Return (x, y) of the center of cell containing provided text 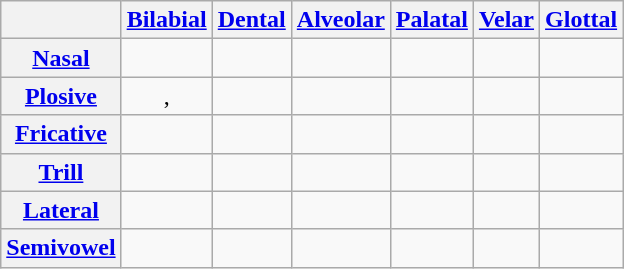
Velar (506, 20)
Dental (252, 20)
Plosive (61, 96)
Lateral (61, 210)
Trill (61, 172)
Fricative (61, 134)
Nasal (61, 58)
Bilabial (166, 20)
Alveolar (340, 20)
Palatal (432, 20)
, (166, 96)
Semivowel (61, 248)
Glottal (582, 20)
